Pinpoint the cell where the given text exists, returning its (X, Y) midpoint coordinate. 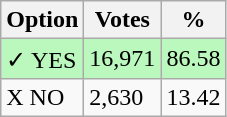
X NO (42, 97)
13.42 (194, 97)
Option (42, 20)
% (194, 20)
Votes (122, 20)
2,630 (122, 97)
✓ YES (42, 59)
16,971 (122, 59)
86.58 (194, 59)
